Identify which cell holds the provided text, then report its [X, Y] central coordinate. 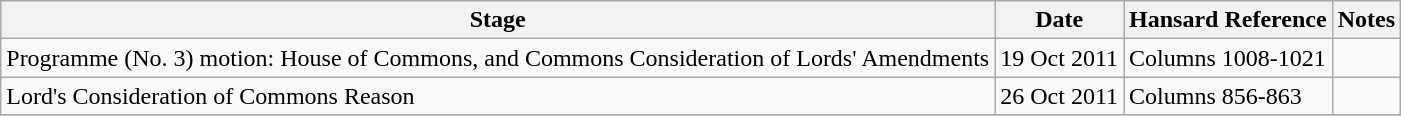
Date [1060, 20]
Stage [498, 20]
Programme (No. 3) motion: House of Commons, and Commons Consideration of Lords' Amendments [498, 58]
26 Oct 2011 [1060, 96]
19 Oct 2011 [1060, 58]
Hansard Reference [1228, 20]
Columns 856-863 [1228, 96]
Notes [1366, 20]
Lord's Consideration of Commons Reason [498, 96]
Columns 1008-1021 [1228, 58]
